Pinpoint the cell where the given text exists, returning its [x, y] midpoint coordinate. 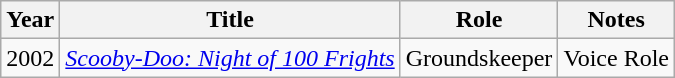
Notes [616, 20]
Groundskeeper [479, 58]
Year [30, 20]
Voice Role [616, 58]
Role [479, 20]
Scooby-Doo: Night of 100 Frights [230, 58]
2002 [30, 58]
Title [230, 20]
